For the text-containing cell, return its midpoint in (X, Y) coordinate format. 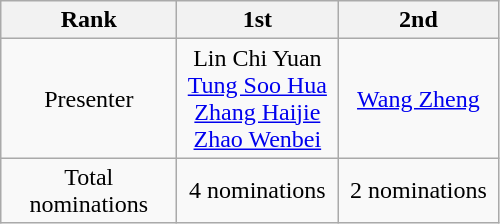
Total nominations (89, 190)
1st (258, 20)
2 nominations (418, 190)
Wang Zheng (418, 98)
Rank (89, 20)
4 nominations (258, 190)
Lin Chi YuanTung Soo HuaZhang HaijieZhao Wenbei (258, 98)
Presenter (89, 98)
2nd (418, 20)
